Search for the cell housing the specified text and yield its [X, Y] center coordinate. 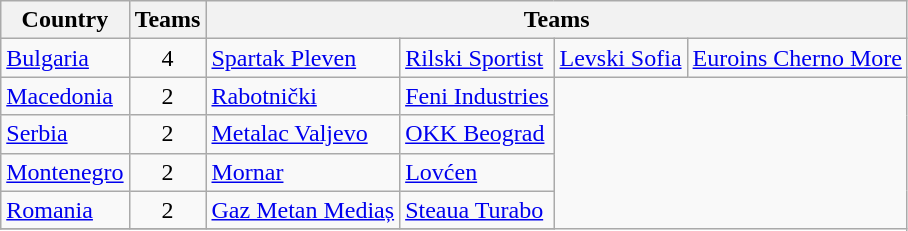
Rabotnički [303, 96]
Bulgaria [65, 58]
Gaz Metan Mediaș [303, 210]
Rilski Sportist [477, 58]
Levski Sofia [620, 58]
Romania [65, 210]
Lovćen [477, 172]
Serbia [65, 134]
Montenegro [65, 172]
Euroins Cherno More [797, 58]
Country [65, 20]
Macedonia [65, 96]
Mornar [303, 172]
Metalac Valjevo [303, 134]
Spartak Pleven [303, 58]
Feni Industries [477, 96]
Steaua Turabo [477, 210]
4 [168, 58]
OKK Beograd [477, 134]
